Scan for the cell matching the given text and deliver its [x, y] coordinate at center. 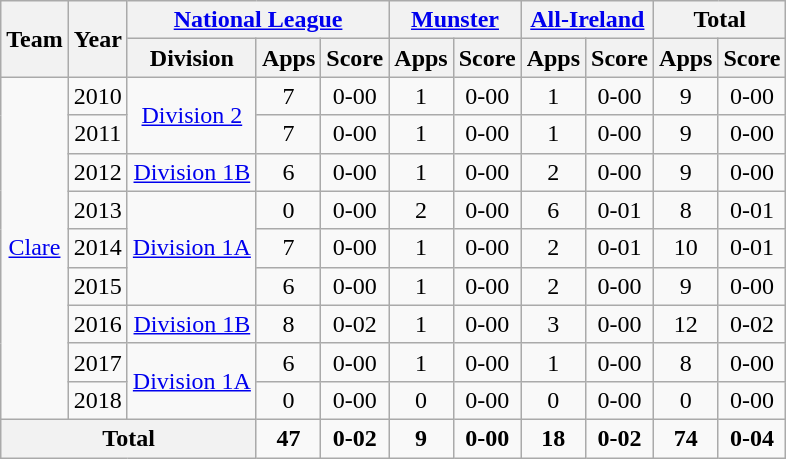
0-04 [752, 438]
12 [686, 324]
2011 [98, 134]
2012 [98, 172]
2013 [98, 210]
Division 2 [192, 115]
2014 [98, 248]
3 [553, 324]
74 [686, 438]
10 [686, 248]
2010 [98, 96]
Year [98, 39]
National League [258, 20]
2016 [98, 324]
Clare [35, 248]
2017 [98, 362]
2018 [98, 400]
Munster [455, 20]
All-Ireland [587, 20]
47 [288, 438]
Division [192, 58]
2015 [98, 286]
18 [553, 438]
Team [35, 39]
